Capture the cell that displays the provided text and extract its [x, y] central coordinate. 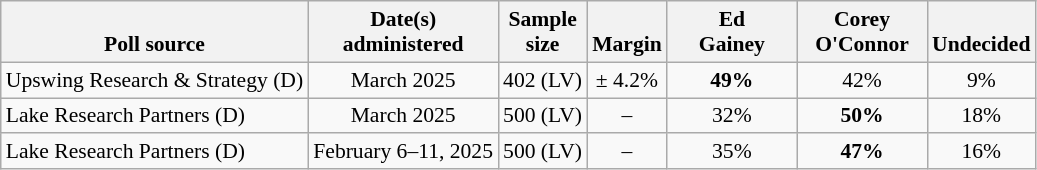
42% [862, 80]
Poll source [154, 32]
February 6–11, 2025 [403, 152]
402 (LV) [542, 80]
Margin [627, 32]
16% [981, 152]
Date(s)administered [403, 32]
± 4.2% [627, 80]
50% [862, 116]
35% [732, 152]
49% [732, 80]
32% [732, 116]
EdGainey [732, 32]
47% [862, 152]
Undecided [981, 32]
Upswing Research & Strategy (D) [154, 80]
Samplesize [542, 32]
9% [981, 80]
CoreyO'Connor [862, 32]
18% [981, 116]
